Pinpoint the cell where the given text exists, returning its [X, Y] midpoint coordinate. 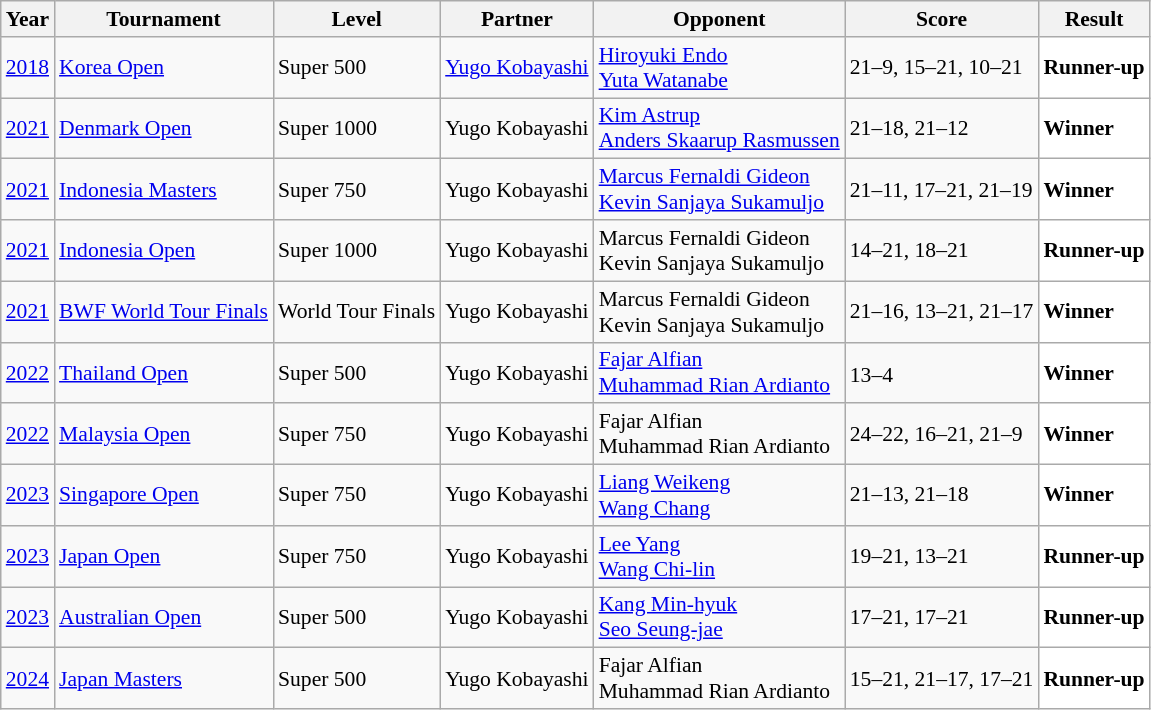
World Tour Finals [356, 312]
Tournament [164, 19]
BWF World Tour Finals [164, 312]
Korea Open [164, 68]
Malaysia Open [164, 434]
24–22, 16–21, 21–9 [942, 434]
Kang Min-hyuk Seo Seung-jae [720, 618]
Kim Astrup Anders Skaarup Rasmussen [720, 128]
Lee Yang Wang Chi-lin [720, 556]
Hiroyuki Endo Yuta Watanabe [720, 68]
2018 [28, 68]
Liang Weikeng Wang Chang [720, 496]
21–18, 21–12 [942, 128]
13–4 [942, 372]
Year [28, 19]
Indonesia Masters [164, 190]
21–9, 15–21, 10–21 [942, 68]
2024 [28, 678]
21–16, 13–21, 21–17 [942, 312]
19–21, 13–21 [942, 556]
Partner [516, 19]
Result [1094, 19]
21–11, 17–21, 21–19 [942, 190]
Opponent [720, 19]
14–21, 18–21 [942, 250]
Level [356, 19]
15–21, 21–17, 17–21 [942, 678]
Japan Masters [164, 678]
Indonesia Open [164, 250]
17–21, 17–21 [942, 618]
Thailand Open [164, 372]
Australian Open [164, 618]
Singapore Open [164, 496]
Denmark Open [164, 128]
21–13, 21–18 [942, 496]
Japan Open [164, 556]
Score [942, 19]
